Extract the (X, Y) coordinate from the center of the cell holding the provided text.  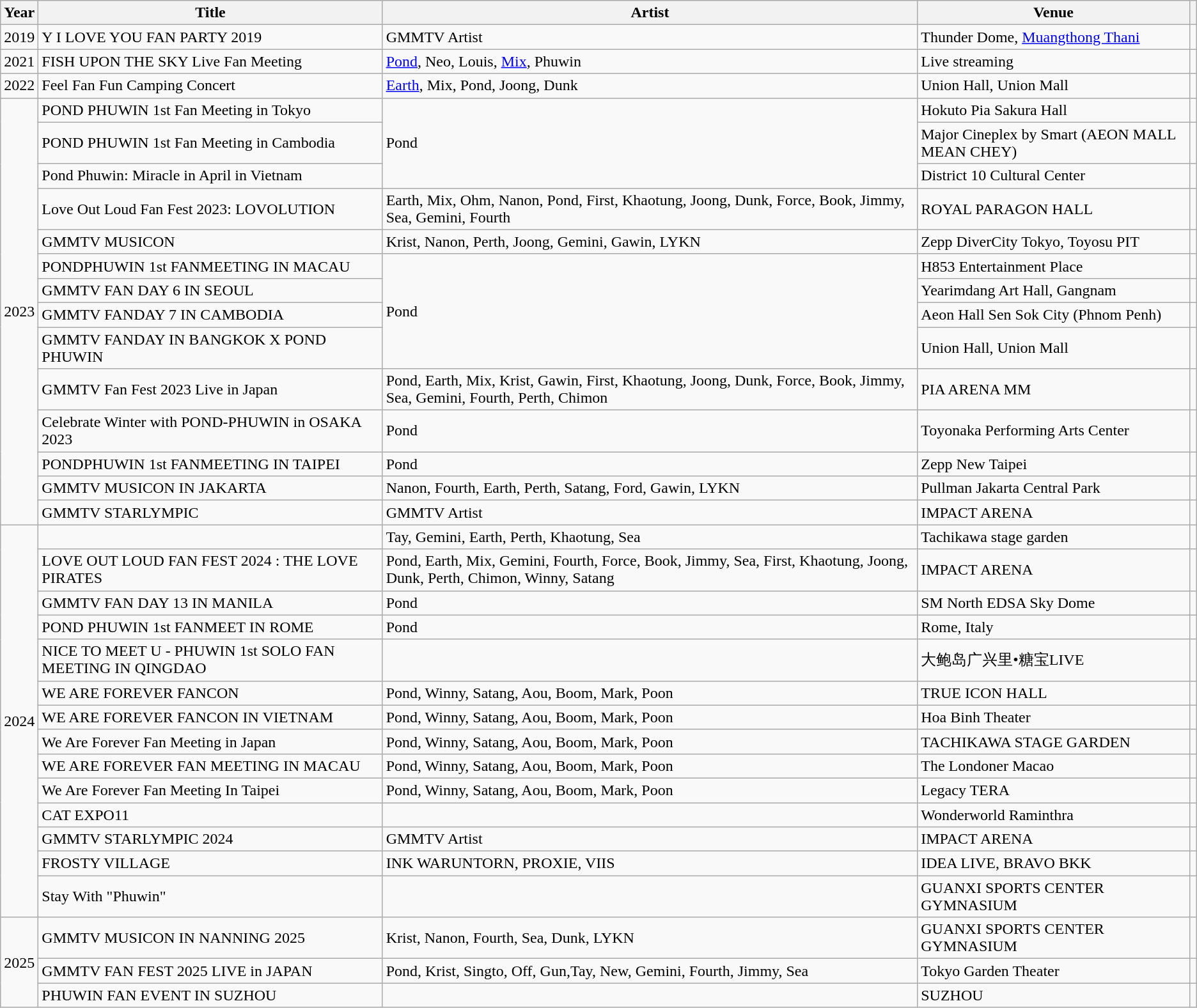
GMMTV Fan Fest 2023 Live in Japan (210, 390)
Wonderworld Raminthra (1054, 815)
Earth, Mix, Ohm, Nanon, Pond, First, Khaotung, Joong, Dunk, Force, Book, Jimmy, Sea, Gemini, Fourth (650, 208)
We Are Forever Fan Meeting in Japan (210, 741)
Venue (1054, 13)
GMMTV FAN DAY 13 IN MANILA (210, 603)
Zepp New Taipei (1054, 464)
Celebrate Winter with POND-PHUWIN in OSAKA 2023 (210, 431)
Nanon, Fourth, Earth, Perth, Satang, Ford, Gawin, LYKN (650, 488)
PHUWIN FAN EVENT IN SUZHOU (210, 995)
WE ARE FOREVER FANCON (210, 693)
Aeon Hall Sen Sok City (Phnom Penh) (1054, 314)
Artist (650, 13)
Tay, Gemini, Earth, Perth, Khaotung, Sea (650, 537)
Pond Phuwin: Miracle in April in Vietnam (210, 176)
FROSTY VILLAGE (210, 864)
WE ARE FOREVER FAN MEETING IN MACAU (210, 766)
Pullman Jakarta Central Park (1054, 488)
Tokyo Garden Theater (1054, 971)
Major Cineplex by Smart (AEON MALL MEAN CHEY) (1054, 143)
GMMTV FAN FEST 2025 LIVE in JAPAN (210, 971)
Earth, Mix, Pond, Joong, Dunk (650, 86)
INK WARUNTORN, PROXIE, VIIS (650, 864)
Y I LOVE YOU FAN PARTY 2019 (210, 37)
2021 (19, 61)
Yearimdang Art Hall, Gangnam (1054, 290)
Stay With "Phuwin" (210, 896)
CAT EXPO11 (210, 815)
ROYAL PARAGON HALL (1054, 208)
Pond, Earth, Mix, Krist, Gawin, First, Khaotung, Joong, Dunk, Force, Book, Jimmy, Sea, Gemini, Fourth, Perth, Chimon (650, 390)
GMMTV MUSICON IN JAKARTA (210, 488)
Live streaming (1054, 61)
WE ARE FOREVER FANCON IN VIETNAM (210, 717)
FISH UPON THE SKY Live Fan Meeting (210, 61)
District 10 Cultural Center (1054, 176)
Pond, Earth, Mix, Gemini, Fourth, Force, Book, Jimmy, Sea, First, Khaotung, Joong, Dunk, Perth, Chimon, Winny, Satang (650, 570)
GMMTV FANDAY IN BANGKOK X POND PHUWIN (210, 348)
大鲍岛广兴里•糖宝LIVE (1054, 660)
Zepp DiverCity Tokyo, Toyosu PIT (1054, 242)
SUZHOU (1054, 995)
Rome, Italy (1054, 627)
SM North EDSA Sky Dome (1054, 603)
PIA ARENA MM (1054, 390)
PONDPHUWIN 1st FANMEETING IN TAIPEI (210, 464)
PONDPHUWIN 1st FANMEETING IN MACAU (210, 266)
Tachikawa stage garden (1054, 537)
GMMTV MUSICON (210, 242)
2022 (19, 86)
GMMTV FAN DAY 6 IN SEOUL (210, 290)
TRUE ICON HALL (1054, 693)
POND PHUWIN 1st Fan Meeting in Cambodia (210, 143)
GMMTV FANDAY 7 IN CAMBODIA (210, 314)
We Are Forever Fan Meeting In Taipei (210, 790)
2023 (19, 311)
GMMTV STARLYMPIC 2024 (210, 839)
Love Out Loud Fan Fest 2023: LOVOLUTION (210, 208)
Title (210, 13)
IDEA LIVE, BRAVO BKK (1054, 864)
2019 (19, 37)
TACHIKAWA STAGE GARDEN (1054, 741)
GMMTV MUSICON IN NANNING 2025 (210, 938)
Hoa Binh Theater (1054, 717)
2024 (19, 721)
Pond, Krist, Singto, Off, Gun,Tay, New, Gemini, Fourth, Jimmy, Sea (650, 971)
Krist, Nanon, Perth, Joong, Gemini, Gawin, LYKN (650, 242)
LOVE OUT LOUD FAN FEST 2024 : THE LOVE PIRATES (210, 570)
2025 (19, 963)
Pond, Neo, Louis, Mix, Phuwin (650, 61)
GMMTV STARLYMPIC (210, 513)
NICE TO MEET U - PHUWIN 1st SOLO FAN MEETING IN QINGDAO (210, 660)
POND PHUWIN 1st FANMEET IN ROME (210, 627)
Hokuto Pia Sakura Hall (1054, 110)
Krist, Nanon, Fourth, Sea, Dunk, LYKN (650, 938)
The Londoner Macao (1054, 766)
Feel Fan Fun Camping Concert (210, 86)
Toyonaka Performing Arts Center (1054, 431)
Thunder Dome, Muangthong Thani (1054, 37)
Year (19, 13)
H853 Entertainment Place (1054, 266)
POND PHUWIN 1st Fan Meeting in Tokyo (210, 110)
Legacy TERA (1054, 790)
